Return (x, y) of the center of cell containing provided text 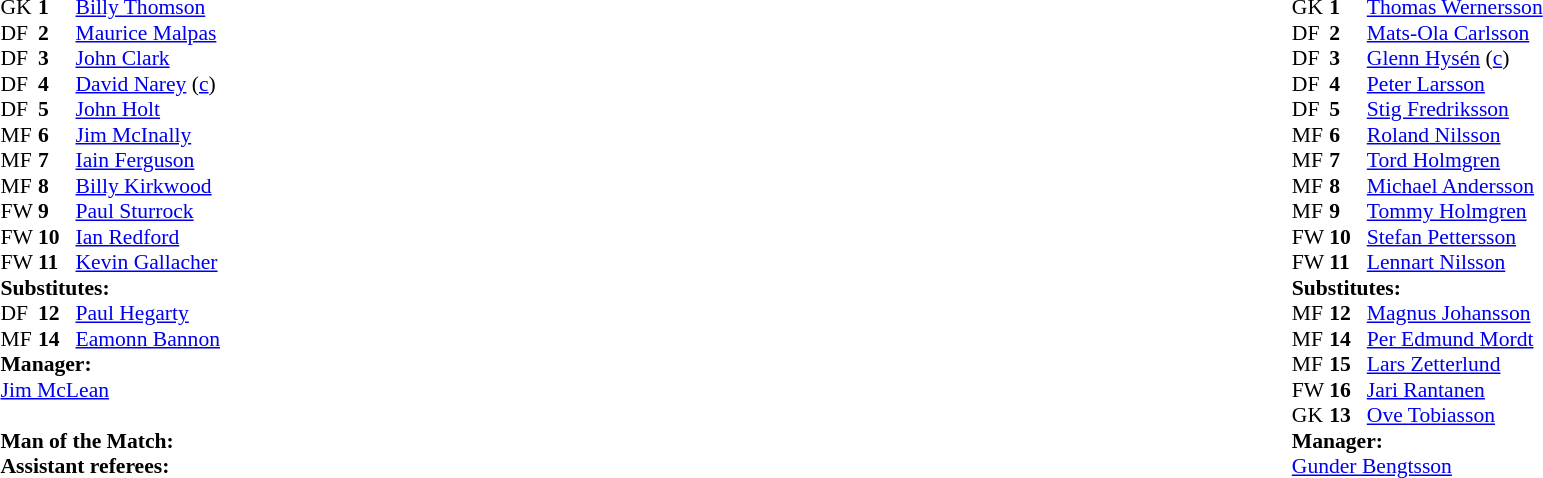
Glenn Hysén (c) (1455, 59)
Eamonn Bannon (148, 339)
Roland Nilsson (1455, 135)
David Narey (c) (148, 84)
Per Edmund Mordt (1455, 339)
Maurice Malpas (148, 33)
Ove Tobiasson (1455, 415)
Magnus Johansson (1455, 313)
Tord Holmgren (1455, 161)
Paul Sturrock (148, 211)
Mats-Ola Carlsson (1455, 33)
Paul Hegarty (148, 313)
Kevin Gallacher (148, 263)
Stefan Pettersson (1455, 237)
15 (1348, 365)
GK (1311, 415)
Lennart Nilsson (1455, 263)
John Holt (148, 109)
Michael Andersson (1455, 186)
Jari Rantanen (1455, 390)
Tommy Holmgren (1455, 211)
Lars Zetterlund (1455, 365)
Ian Redford (148, 237)
13 (1348, 415)
Billy Kirkwood (148, 186)
John Clark (148, 59)
16 (1348, 390)
Iain Ferguson (148, 161)
Jim McInally (148, 135)
Peter Larsson (1455, 84)
Stig Fredriksson (1455, 109)
